Scan for the cell matching the given text and deliver its [X, Y] coordinate at center. 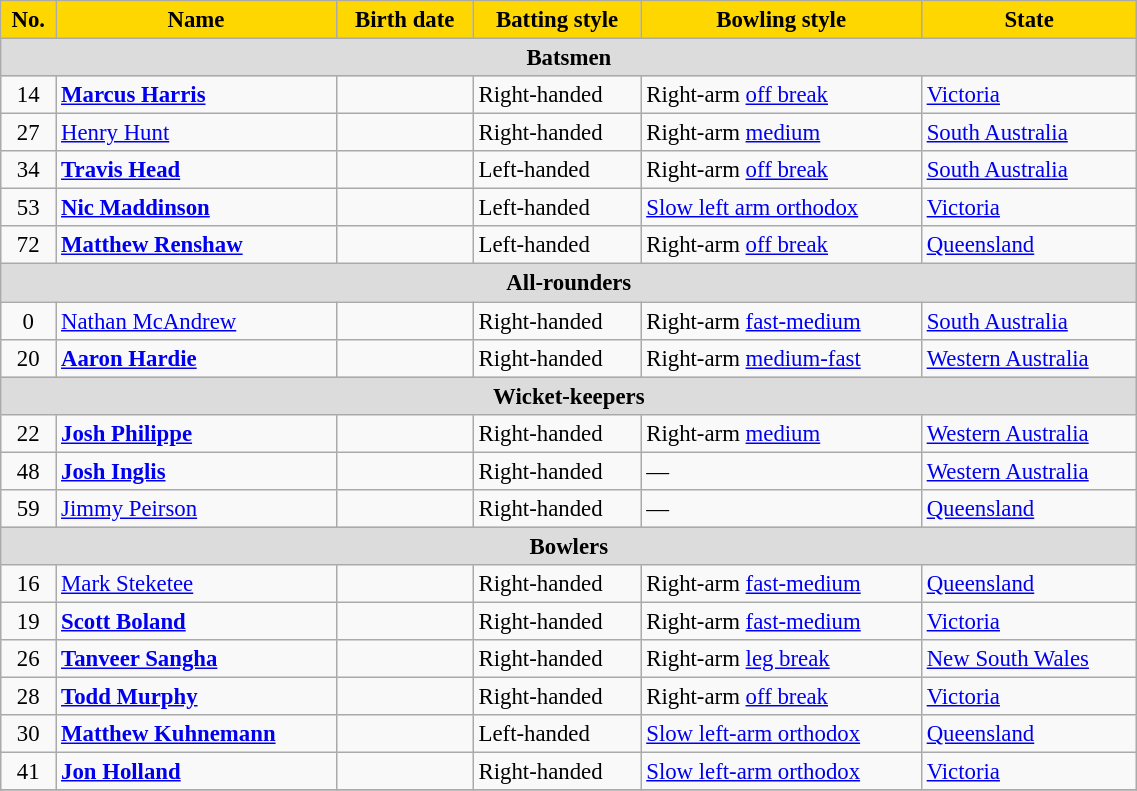
Wicket-keepers [569, 396]
Matthew Renshaw [196, 245]
Henry Hunt [196, 133]
Aaron Hardie [196, 358]
0 [28, 321]
30 [28, 734]
Mark Steketee [196, 584]
72 [28, 245]
16 [28, 584]
59 [28, 509]
53 [28, 208]
Marcus Harris [196, 95]
Batting style [557, 20]
Batsmen [569, 58]
34 [28, 170]
48 [28, 471]
Bowlers [569, 546]
Jimmy Peirson [196, 509]
14 [28, 95]
Jon Holland [196, 772]
Slow left arm orthodox [781, 208]
Scott Boland [196, 621]
Name [196, 20]
Bowling style [781, 20]
All-rounders [569, 283]
State [1028, 20]
41 [28, 772]
New South Wales [1028, 659]
28 [28, 697]
Josh Philippe [196, 433]
Matthew Kuhnemann [196, 734]
27 [28, 133]
20 [28, 358]
26 [28, 659]
Josh Inglis [196, 471]
Travis Head [196, 170]
Nic Maddinson [196, 208]
Nathan McAndrew [196, 321]
Birth date [404, 20]
Right-arm medium-fast [781, 358]
Tanveer Sangha [196, 659]
22 [28, 433]
Todd Murphy [196, 697]
19 [28, 621]
Right-arm leg break [781, 659]
No. [28, 20]
